Pinpoint the cell where the given text exists, returning its (x, y) midpoint coordinate. 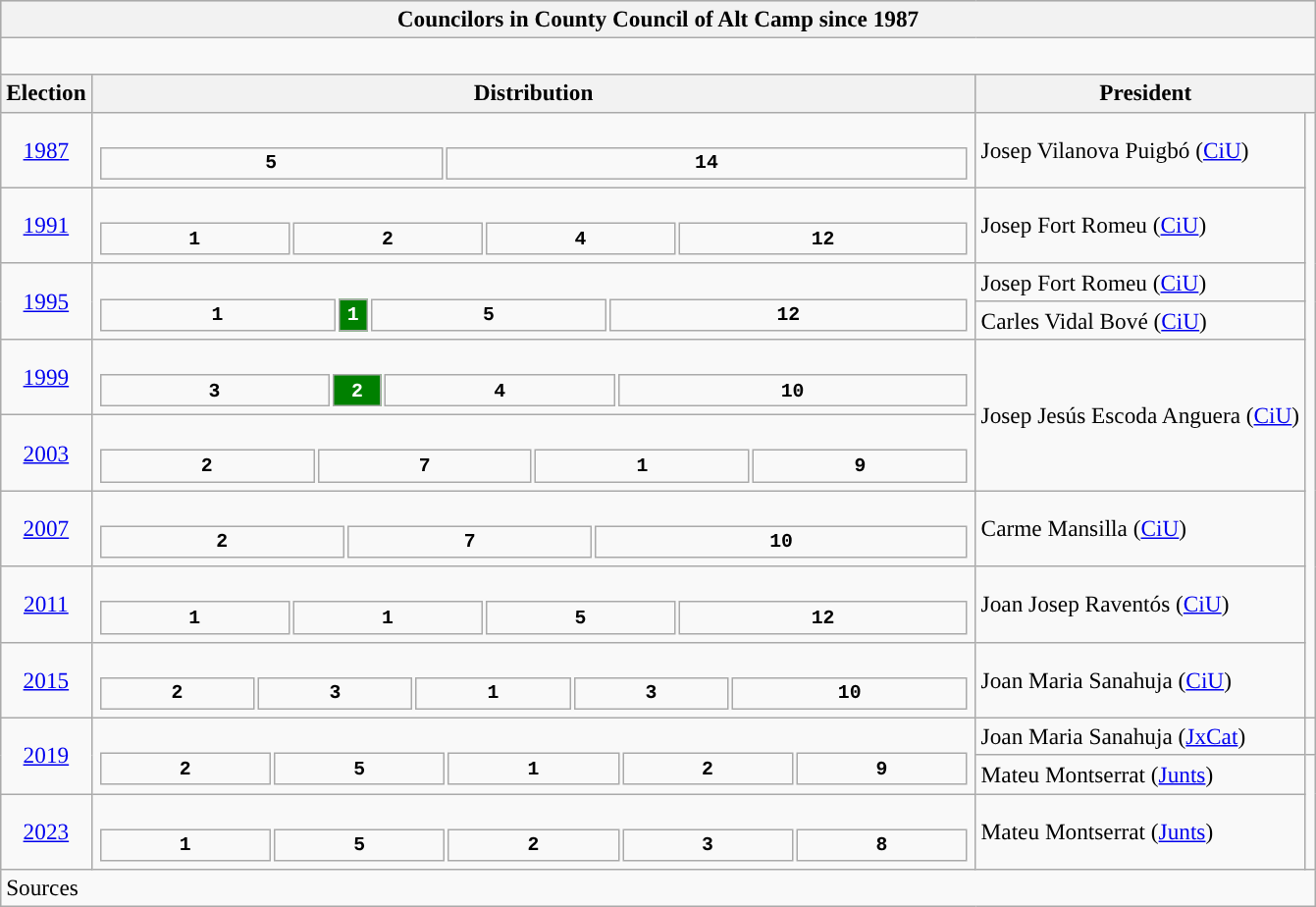
Distribution (534, 93)
2011 (46, 605)
President (1145, 93)
2 5 1 2 9 (534, 756)
2015 (46, 679)
Sources (658, 887)
Joan Maria Sanahuja (CiU) (1140, 679)
2003 (46, 452)
Carles Vidal Bové (CiU) (1140, 320)
1995 (46, 300)
Election (46, 93)
8 (881, 844)
Josep Jesús Escoda Anguera (CiU) (1140, 414)
Josep Vilanova Puigbó (CiU) (1140, 149)
2 7 1 9 (534, 452)
14 (707, 163)
1987 (46, 149)
1 5 2 3 8 (534, 830)
2019 (46, 756)
Carme Mansilla (CiU) (1140, 528)
Councilors in County Council of Alt Camp since 1987 (658, 19)
5 14 (534, 149)
3 2 4 10 (534, 377)
Joan Maria Sanahuja (JxCat) (1140, 736)
2 7 10 (534, 528)
2007 (46, 528)
2023 (46, 830)
Joan Josep Raventós (CiU) (1140, 605)
1991 (46, 226)
1 2 4 12 (534, 226)
1999 (46, 377)
2 3 1 3 10 (534, 679)
